Detect which cell encompasses the target text, then output its (x, y) center coordinate. 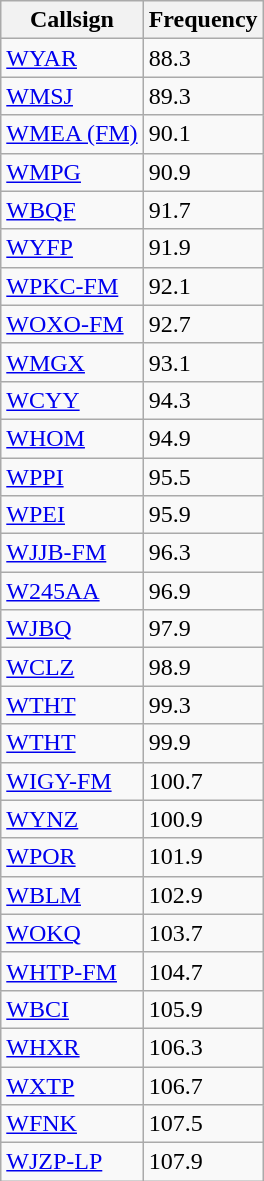
99.9 (203, 743)
93.1 (203, 362)
WCYY (72, 400)
WMGX (72, 362)
90.9 (203, 172)
94.3 (203, 400)
98.9 (203, 667)
101.9 (203, 857)
94.9 (203, 438)
WJJB-FM (72, 553)
92.7 (203, 324)
WHXR (72, 1047)
99.3 (203, 705)
WYNZ (72, 819)
100.9 (203, 819)
95.5 (203, 477)
WPKC-FM (72, 286)
WHTP-FM (72, 971)
WMPG (72, 172)
WHOM (72, 438)
WPEI (72, 515)
WOKQ (72, 933)
WCLZ (72, 667)
WMSJ (72, 96)
Callsign (72, 20)
107.5 (203, 1124)
105.9 (203, 1009)
88.3 (203, 58)
96.3 (203, 553)
WBCI (72, 1009)
WIGY-FM (72, 781)
WPOR (72, 857)
WJBQ (72, 629)
Frequency (203, 20)
89.3 (203, 96)
WJZP-LP (72, 1162)
W245AA (72, 591)
106.7 (203, 1085)
WOXO-FM (72, 324)
WBLM (72, 895)
97.9 (203, 629)
WFNK (72, 1124)
95.9 (203, 515)
92.1 (203, 286)
100.7 (203, 781)
WMEA (FM) (72, 134)
107.9 (203, 1162)
WYFP (72, 248)
96.9 (203, 591)
WYAR (72, 58)
103.7 (203, 933)
102.9 (203, 895)
90.1 (203, 134)
106.3 (203, 1047)
WXTP (72, 1085)
91.7 (203, 210)
91.9 (203, 248)
WPPI (72, 477)
104.7 (203, 971)
WBQF (72, 210)
